Return (X, Y) of the center of cell containing provided text 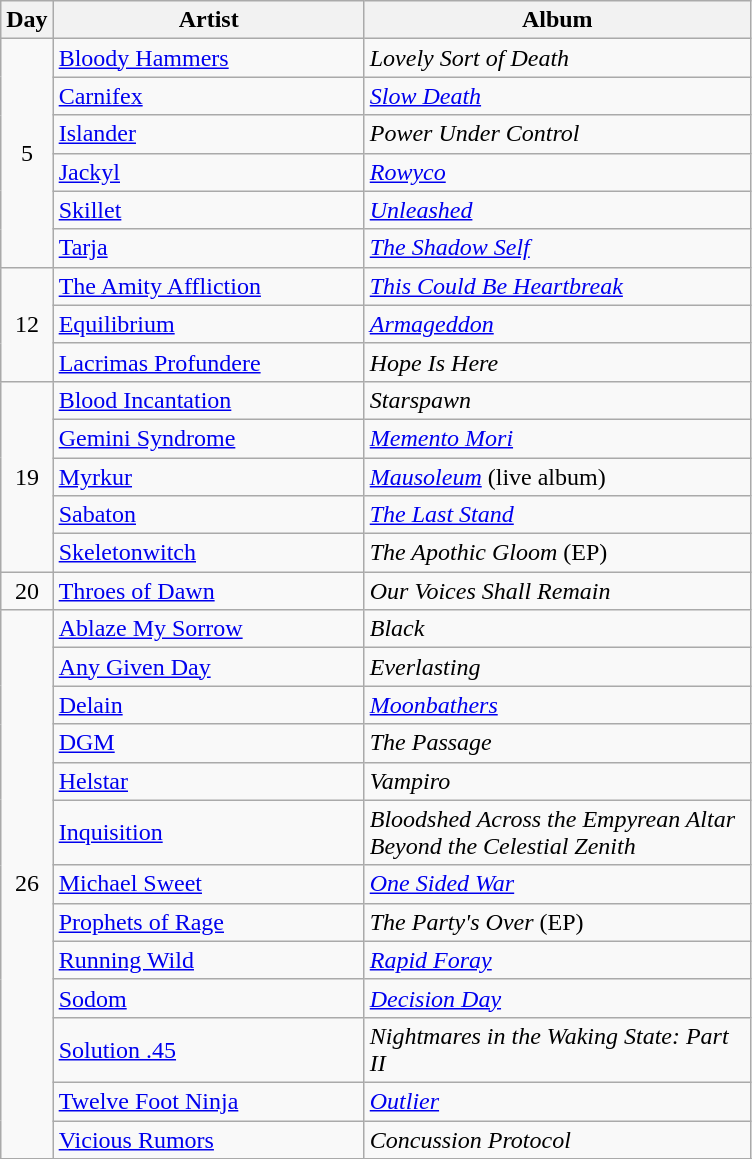
Bloody Hammers (208, 58)
Tarja (208, 248)
Sabaton (208, 515)
Michael Sweet (208, 884)
Slow Death (557, 96)
The Amity Affliction (208, 286)
12 (27, 324)
26 (27, 884)
Vicious Rumors (208, 1139)
Twelve Foot Ninja (208, 1101)
Mausoleum (live album) (557, 477)
Prophets of Rage (208, 922)
Islander (208, 134)
Helstar (208, 781)
Vampiro (557, 781)
Skillet (208, 210)
The Shadow Self (557, 248)
Equilibrium (208, 324)
The Party's Over (EP) (557, 922)
Lacrimas Profundere (208, 362)
Jackyl (208, 172)
Lovely Sort of Death (557, 58)
Our Voices Shall Remain (557, 591)
Bloodshed Across the Empyrean Altar Beyond the Celestial Zenith (557, 832)
The Apothic Gloom (EP) (557, 553)
Solution .45 (208, 1050)
The Last Stand (557, 515)
Skeletonwitch (208, 553)
5 (27, 153)
Armageddon (557, 324)
Ablaze My Sorrow (208, 629)
Gemini Syndrome (208, 438)
Power Under Control (557, 134)
Unleashed (557, 210)
DGM (208, 743)
Nightmares in the Waking State: Part II (557, 1050)
Everlasting (557, 667)
20 (27, 591)
One Sided War (557, 884)
Day (27, 20)
Black (557, 629)
Running Wild (208, 960)
Artist (208, 20)
Blood Incantation (208, 400)
Carnifex (208, 96)
Sodom (208, 998)
Inquisition (208, 832)
Album (557, 20)
Throes of Dawn (208, 591)
The Passage (557, 743)
Any Given Day (208, 667)
Starspawn (557, 400)
Moonbathers (557, 705)
Myrkur (208, 477)
Rowyco (557, 172)
Rapid Foray (557, 960)
Delain (208, 705)
Memento Mori (557, 438)
19 (27, 476)
Hope Is Here (557, 362)
This Could Be Heartbreak (557, 286)
Outlier (557, 1101)
Decision Day (557, 998)
Concussion Protocol (557, 1139)
